Locate the cell with the specified text and output its [X, Y] center coordinate. 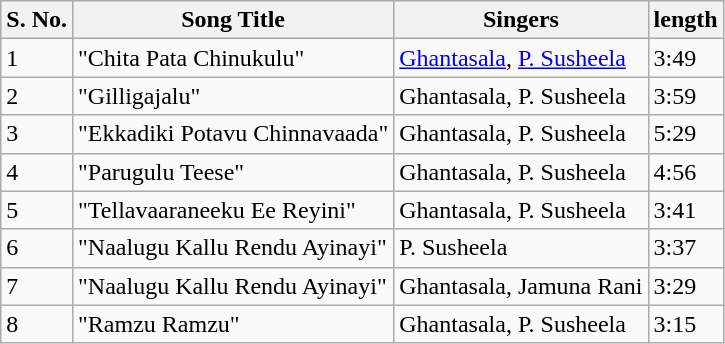
7 [37, 286]
5:29 [686, 134]
5 [37, 210]
6 [37, 248]
"Tellavaaraneeku Ee Reyini" [232, 210]
"Parugulu Teese" [232, 172]
4:56 [686, 172]
2 [37, 96]
S. No. [37, 20]
Singers [521, 20]
"Gilligajalu" [232, 96]
Song Title [232, 20]
3:37 [686, 248]
3:29 [686, 286]
3:49 [686, 58]
1 [37, 58]
3:15 [686, 324]
4 [37, 172]
"Chita Pata Chinukulu" [232, 58]
3 [37, 134]
length [686, 20]
"Ekkadiki Potavu Chinnavaada" [232, 134]
P. Susheela [521, 248]
"Ramzu Ramzu" [232, 324]
3:41 [686, 210]
8 [37, 324]
Ghantasala, Jamuna Rani [521, 286]
3:59 [686, 96]
